Pinpoint the cell where the given text exists, returning its (X, Y) midpoint coordinate. 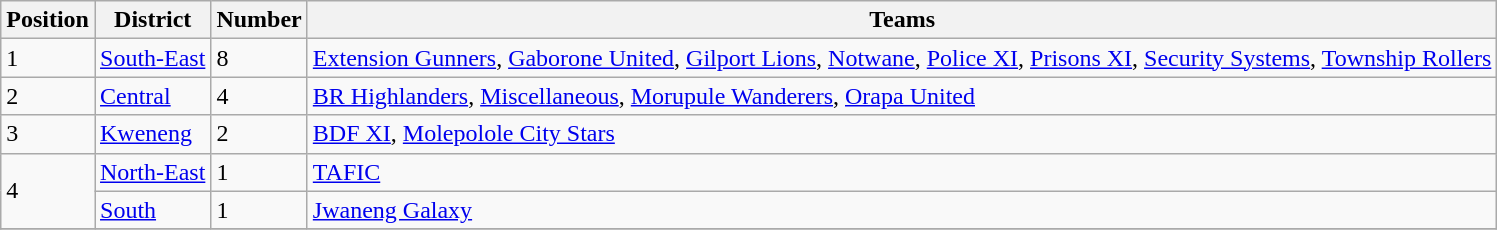
Jwaneng Galaxy (902, 210)
South (152, 210)
District (152, 20)
TAFIC (902, 172)
8 (259, 58)
Teams (902, 20)
Number (259, 20)
BDF XI, Molepolole City Stars (902, 134)
Extension Gunners, Gaborone United, Gilport Lions, Notwane, Police XI, Prisons XI, Security Systems, Township Rollers (902, 58)
3 (48, 134)
North-East (152, 172)
Position (48, 20)
Central (152, 96)
Kweneng (152, 134)
BR Highlanders, Miscellaneous, Morupule Wanderers, Orapa United (902, 96)
South-East (152, 58)
